Detect which cell encompasses the target text, then output its (x, y) center coordinate. 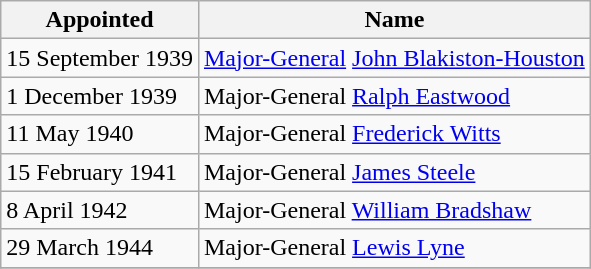
8 April 1942 (100, 210)
15 February 1941 (100, 172)
11 May 1940 (100, 134)
Major-General James Steele (394, 172)
Major-General Ralph Eastwood (394, 96)
Major-General John Blakiston-Houston (394, 58)
Appointed (100, 20)
Major-General William Bradshaw (394, 210)
29 March 1944 (100, 248)
Name (394, 20)
1 December 1939 (100, 96)
Major-General Lewis Lyne (394, 248)
15 September 1939 (100, 58)
Major-General Frederick Witts (394, 134)
